Identify which cell holds the provided text, then report its (X, Y) central coordinate. 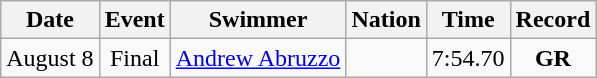
Date (50, 20)
Final (134, 58)
7:54.70 (468, 58)
Event (134, 20)
Andrew Abruzzo (258, 58)
Time (468, 20)
Swimmer (258, 20)
Record (553, 20)
GR (553, 58)
Nation (386, 20)
August 8 (50, 58)
